Locate the cell with the specified text and output its (X, Y) center coordinate. 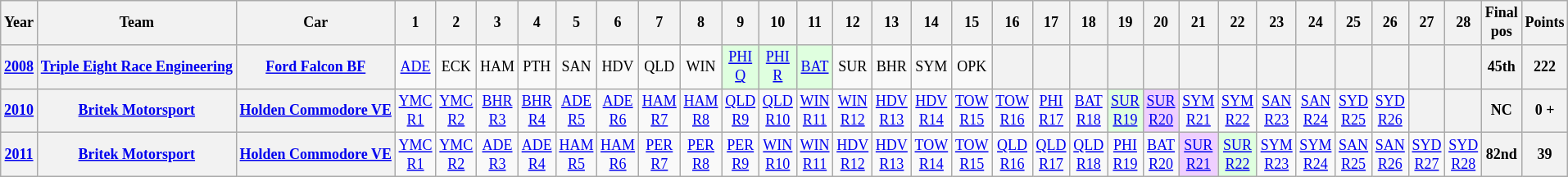
BAT (814, 66)
PHI R19 (1126, 155)
TOW R16 (1013, 111)
QLD R17 (1051, 155)
PER R7 (659, 155)
82nd (1502, 155)
ADE (415, 66)
9 (741, 23)
BAT R20 (1161, 155)
HDV (618, 66)
Team (136, 23)
39 (1545, 155)
Ford Falcon BF (315, 66)
SAN (577, 66)
SYD R27 (1427, 155)
SYM R24 (1316, 155)
Year (20, 23)
SAN R25 (1353, 155)
5 (577, 23)
22 (1238, 23)
QLD R18 (1089, 155)
Triple Eight Race Engineering (136, 66)
26 (1389, 23)
2008 (20, 66)
HAM R6 (618, 155)
SUR R21 (1199, 155)
SUR R22 (1238, 155)
12 (853, 23)
SYD R25 (1353, 111)
QLD R9 (741, 111)
23 (1276, 23)
SYM (931, 66)
BHR R3 (498, 111)
SYM R22 (1238, 111)
16 (1013, 23)
WIN R10 (778, 155)
QLD R16 (1013, 155)
15 (972, 23)
14 (931, 23)
SAN R26 (1389, 155)
45th (1502, 66)
PER R9 (741, 155)
Final pos (1502, 23)
2 (456, 23)
27 (1427, 23)
BHR R4 (537, 111)
21 (1199, 23)
HDV R12 (853, 155)
SAN R23 (1276, 111)
HAM R7 (659, 111)
SUR (853, 66)
PTH (537, 66)
SUR R19 (1126, 111)
TOW R14 (931, 155)
4 (537, 23)
19 (1126, 23)
SUR R20 (1161, 111)
ADE R5 (577, 111)
PHI Q (741, 66)
NC (1502, 111)
BHR (892, 66)
3 (498, 23)
Points (1545, 23)
HDV R14 (931, 111)
QLD R10 (778, 111)
PHI R (778, 66)
HAM (498, 66)
7 (659, 23)
2011 (20, 155)
11 (814, 23)
SAN R24 (1316, 111)
18 (1089, 23)
SYD R28 (1463, 155)
QLD (659, 66)
HAM R8 (701, 111)
PHI R17 (1051, 111)
WIN R12 (853, 111)
OPK (972, 66)
ADE R4 (537, 155)
ADE R6 (618, 111)
BAT R18 (1089, 111)
28 (1463, 23)
2010 (20, 111)
25 (1353, 23)
SYM R21 (1199, 111)
SYD R26 (1389, 111)
1 (415, 23)
24 (1316, 23)
PER R8 (701, 155)
0 + (1545, 111)
ECK (456, 66)
Car (315, 23)
20 (1161, 23)
13 (892, 23)
HAM R5 (577, 155)
10 (778, 23)
ADE R3 (498, 155)
WIN (701, 66)
6 (618, 23)
8 (701, 23)
222 (1545, 66)
17 (1051, 23)
SYM R23 (1276, 155)
